Pinpoint the cell where the given text exists, returning its (X, Y) midpoint coordinate. 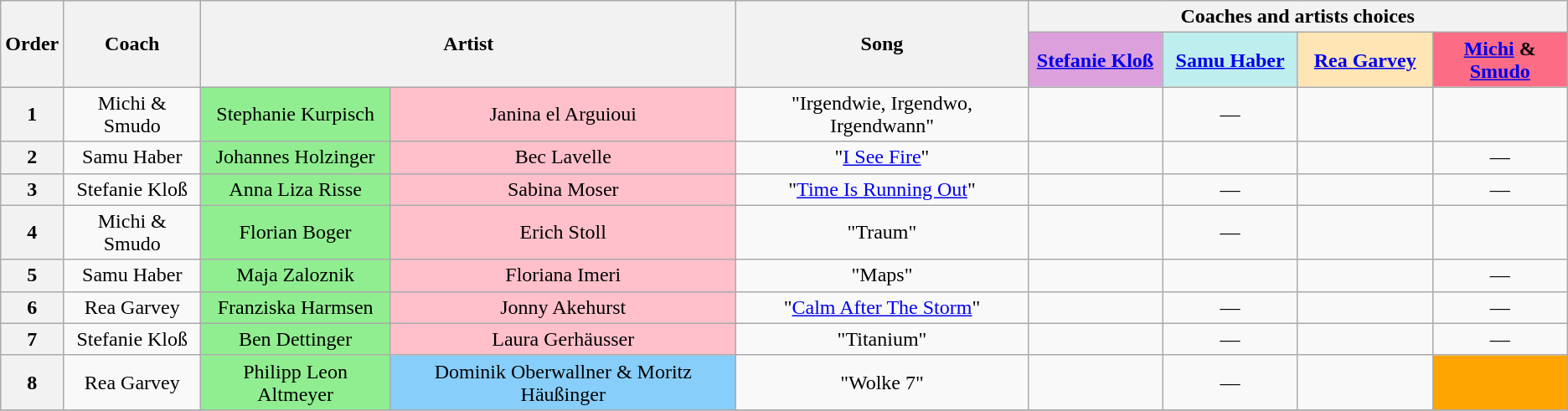
"Traum" (882, 233)
Anna Liza Risse (296, 189)
"Maps" (882, 275)
4 (32, 233)
Johannes Holzinger (296, 157)
Ben Dettinger (296, 339)
"Calm After The Storm" (882, 307)
Jonny Akehurst (563, 307)
2 (32, 157)
"I See Fire" (882, 157)
"Time Is Running Out" (882, 189)
Coach (132, 44)
Sabina Moser (563, 189)
Franziska Harmsen (296, 307)
Janina el Arguioui (563, 114)
Florian Boger (296, 233)
Dominik Oberwallner & Moritz Häußinger (563, 382)
Erich Stoll (563, 233)
Floriana Imeri (563, 275)
Artist (469, 44)
Coaches and artists choices (1297, 17)
Philipp Leon Altmeyer (296, 382)
Order (32, 44)
1 (32, 114)
"Titanium" (882, 339)
6 (32, 307)
"Wolke 7" (882, 382)
5 (32, 275)
Stephanie Kurpisch (296, 114)
3 (32, 189)
7 (32, 339)
Bec Lavelle (563, 157)
Maja Zaloznik (296, 275)
Song (882, 44)
"Irgendwie, Irgendwo, Irgendwann" (882, 114)
8 (32, 382)
Laura Gerhäusser (563, 339)
